Search for the cell housing the specified text and yield its (X, Y) center coordinate. 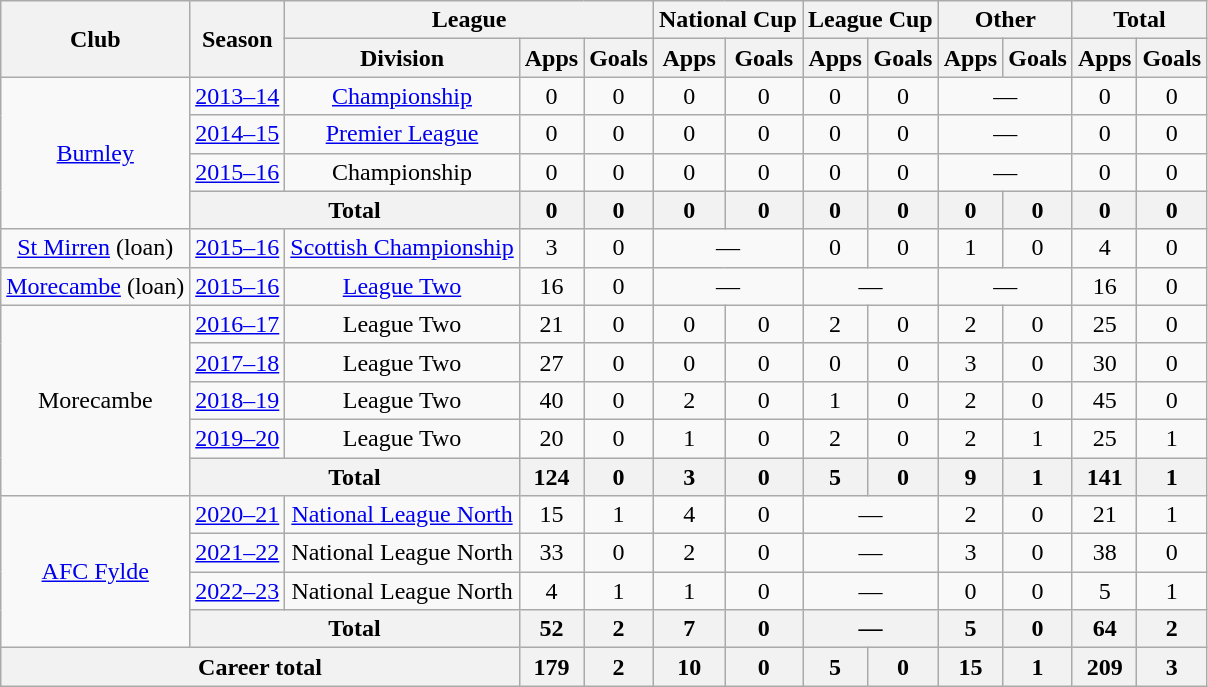
124 (551, 477)
209 (1104, 667)
St Mirren (loan) (96, 248)
64 (1104, 629)
2013–14 (238, 96)
Club (96, 39)
7 (689, 629)
2017–18 (238, 362)
10 (689, 667)
30 (1104, 362)
Scottish Championship (402, 248)
Season (238, 39)
45 (1104, 400)
League (470, 20)
Premier League (402, 134)
38 (1104, 553)
179 (551, 667)
141 (1104, 477)
2014–15 (238, 134)
Morecambe (96, 400)
52 (551, 629)
33 (551, 553)
20 (551, 438)
AFC Fylde (96, 572)
2016–17 (238, 324)
40 (551, 400)
League Cup (870, 20)
27 (551, 362)
Division (402, 58)
Other (1005, 20)
2022–23 (238, 591)
2021–22 (238, 553)
2020–21 (238, 515)
National Cup (728, 20)
Morecambe (loan) (96, 286)
2018–19 (238, 400)
Career total (260, 667)
2019–20 (238, 438)
Burnley (96, 153)
9 (970, 477)
